Pinpoint the cell where the given text exists, returning its [X, Y] midpoint coordinate. 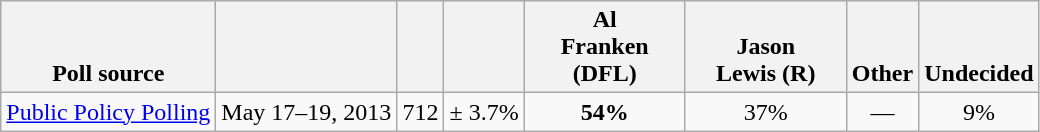
± 3.7% [484, 112]
9% [979, 112]
Poll source [108, 47]
Undecided [979, 47]
37% [766, 112]
AlFranken (DFL) [604, 47]
JasonLewis (R) [766, 47]
May 17–19, 2013 [306, 112]
— [882, 112]
54% [604, 112]
Public Policy Polling [108, 112]
712 [420, 112]
Other [882, 47]
